From the cell containing the given text, extract its center point as (x, y) coordinate. 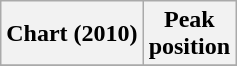
Chart (2010) (72, 34)
Peakposition (189, 34)
